From the cell containing the given text, extract its center point as [x, y] coordinate. 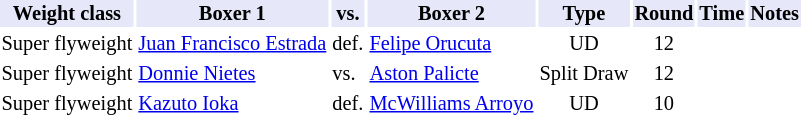
Weight class [67, 14]
Boxer 2 [452, 14]
Juan Francisco Estrada [232, 44]
Aston Palicte [452, 74]
Felipe Orucuta [452, 44]
Type [584, 14]
Boxer 1 [232, 14]
Time [722, 14]
UD [584, 44]
Notes [775, 14]
def. [348, 44]
Split Draw [584, 74]
Round [664, 14]
Donnie Nietes [232, 74]
